Scan for the cell matching the given text and deliver its [x, y] coordinate at center. 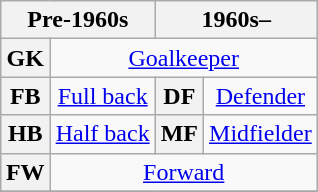
Full back [102, 96]
Pre-1960s [78, 20]
Defender [261, 96]
DF [179, 96]
GK [25, 58]
Goalkeeper [184, 58]
1960s– [236, 20]
Midfielder [261, 134]
Forward [184, 172]
FB [25, 96]
Half back [102, 134]
HB [25, 134]
MF [179, 134]
FW [25, 172]
